Pinpoint the cell where the given text exists, returning its (x, y) midpoint coordinate. 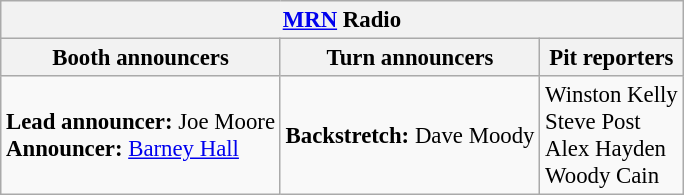
Backstretch: Dave Moody (410, 136)
Booth announcers (141, 58)
Turn announcers (410, 58)
Pit reporters (612, 58)
MRN Radio (342, 20)
Lead announcer: Joe MooreAnnouncer: Barney Hall (141, 136)
Winston KellySteve PostAlex HaydenWoody Cain (612, 136)
